Output the [X, Y] coordinate of the center of the cell containing the given text.  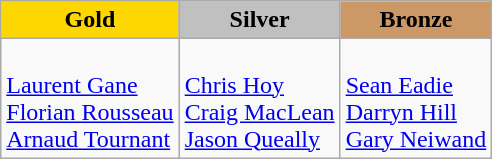
Gold [90, 20]
Bronze [416, 20]
Chris Hoy Craig MacLean Jason Queally [260, 98]
Silver [260, 20]
Laurent GaneFlorian Rousseau Arnaud Tournant [90, 98]
Sean Eadie Darryn Hill Gary Neiwand [416, 98]
